Pinpoint the cell where the given text exists, returning its (x, y) midpoint coordinate. 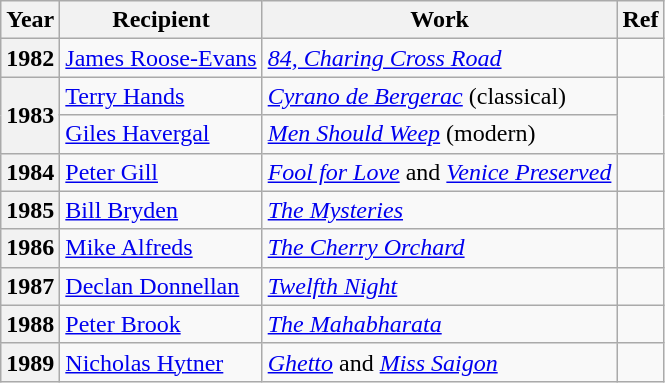
The Mahabharata (440, 324)
Declan Donnellan (161, 286)
1984 (30, 172)
Twelfth Night (440, 286)
Peter Brook (161, 324)
Nicholas Hytner (161, 362)
Ghetto and Miss Saigon (440, 362)
Bill Bryden (161, 210)
Giles Havergal (161, 134)
1986 (30, 248)
Peter Gill (161, 172)
Work (440, 20)
The Cherry Orchard (440, 248)
James Roose-Evans (161, 58)
1988 (30, 324)
Recipient (161, 20)
Year (30, 20)
Mike Alfreds (161, 248)
1983 (30, 115)
1982 (30, 58)
Fool for Love and Venice Preserved (440, 172)
The Mysteries (440, 210)
Terry Hands (161, 96)
84, Charing Cross Road (440, 58)
1985 (30, 210)
1989 (30, 362)
Ref (640, 20)
1987 (30, 286)
Men Should Weep (modern) (440, 134)
Cyrano de Bergerac (classical) (440, 96)
